Scan for the cell matching the given text and deliver its [X, Y] coordinate at center. 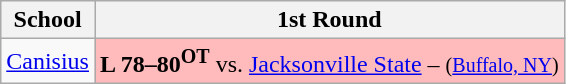
Canisius [48, 62]
School [48, 20]
1st Round [329, 20]
L 78–80OT vs. Jacksonville State – (Buffalo, NY) [329, 62]
